Output the (x, y) coordinate of the center of the cell containing the given text.  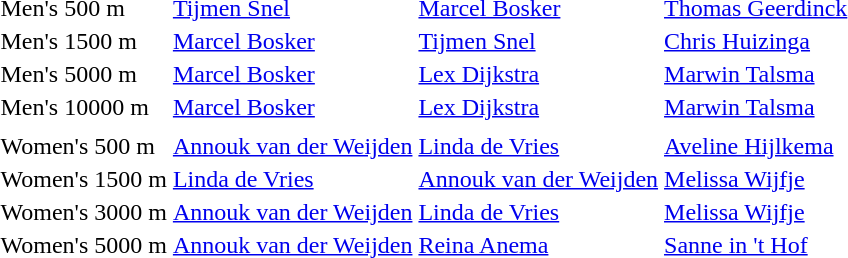
Tijmen Snel (538, 41)
